Capture the cell that displays the provided text and extract its [x, y] central coordinate. 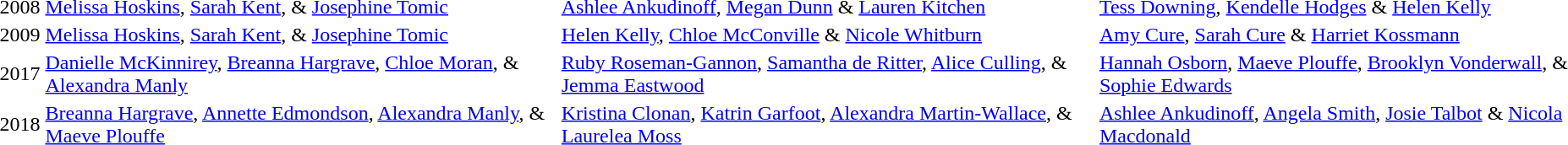
Helen Kelly, Chloe McConville & Nicole Whitburn [827, 35]
Ruby Roseman-Gannon, Samantha de Ritter, Alice Culling, & Jemma Eastwood [827, 74]
Danielle McKinnirey, Breanna Hargrave, Chloe Moran, & Alexandra Manly [301, 74]
Melissa Hoskins, Sarah Kent, & Josephine Tomic [301, 35]
